Search for the cell housing the specified text and yield its (x, y) center coordinate. 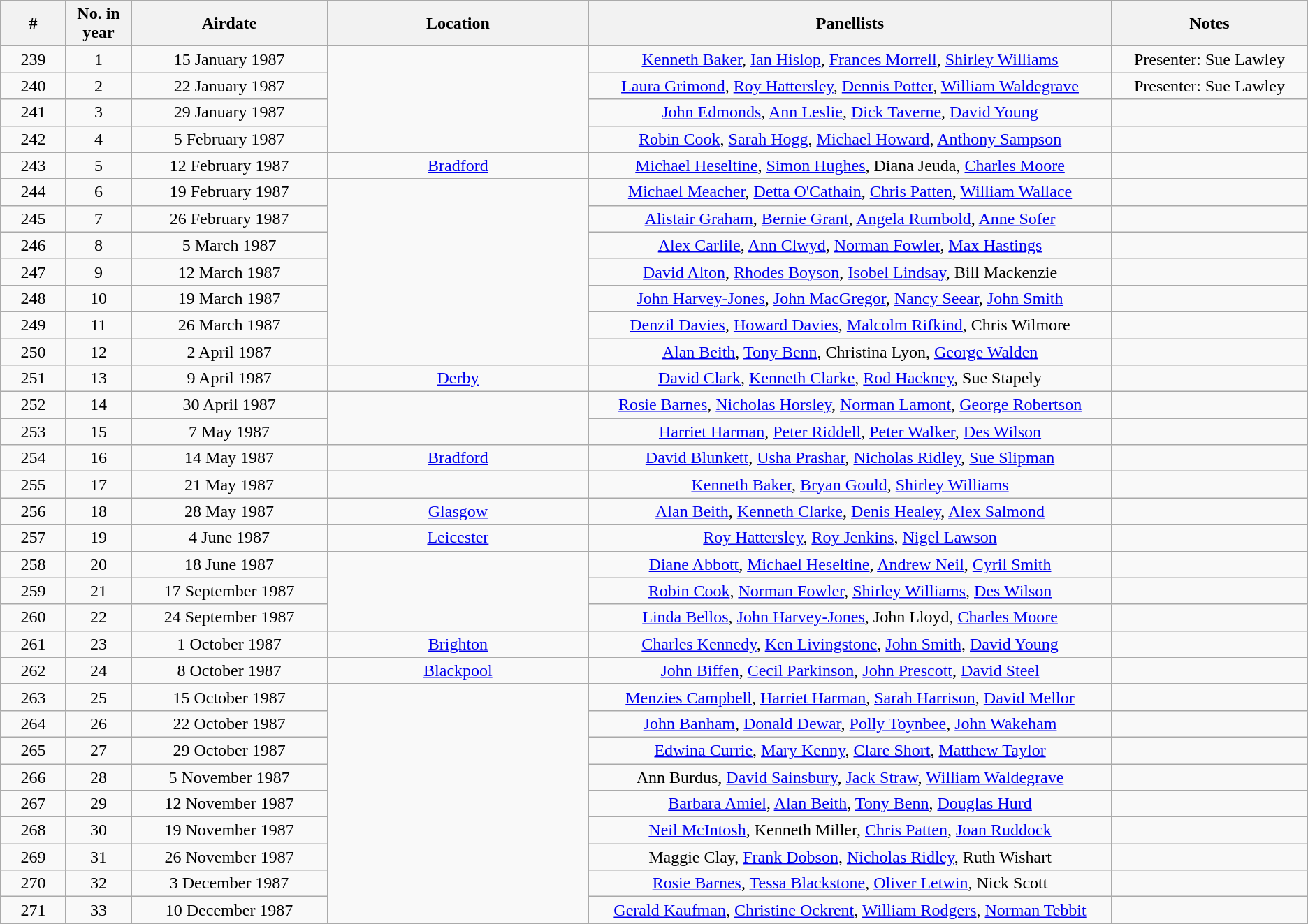
8 October 1987 (229, 670)
239 (34, 59)
Glasgow (458, 511)
1 October 1987 (229, 644)
20 (99, 564)
26 February 1987 (229, 219)
2 (99, 86)
Blackpool (458, 670)
267 (34, 804)
Alistair Graham, Bernie Grant, Angela Rumbold, Anne Sofer (850, 219)
5 (99, 166)
17 September 1987 (229, 591)
19 February 1987 (229, 192)
6 (99, 192)
13 (99, 379)
259 (34, 591)
23 (99, 644)
Leicester (458, 538)
14 May 1987 (229, 458)
28 (99, 777)
David Alton, Rhodes Boyson, Isobel Lindsay, Bill Mackenzie (850, 272)
4 June 1987 (229, 538)
263 (34, 697)
# (34, 24)
12 February 1987 (229, 166)
11 (99, 325)
22 (99, 617)
262 (34, 670)
264 (34, 724)
7 (99, 219)
22 October 1987 (229, 724)
Location (458, 24)
240 (34, 86)
270 (34, 883)
27 (99, 750)
22 January 1987 (229, 86)
Alex Carlile, Ann Clwyd, Norman Fowler, Max Hastings (850, 245)
19 November 1987 (229, 830)
Gerald Kaufman, Christine Ockrent, William Rodgers, Norman Tebbit (850, 910)
30 April 1987 (229, 405)
19 (99, 538)
Panellists (850, 24)
Rosie Barnes, Nicholas Horsley, Norman Lamont, George Robertson (850, 405)
Ann Burdus, David Sainsbury, Jack Straw, William Waldegrave (850, 777)
2 April 1987 (229, 351)
Alan Beith, Tony Benn, Christina Lyon, George Walden (850, 351)
242 (34, 139)
251 (34, 379)
Derby (458, 379)
250 (34, 351)
269 (34, 857)
258 (34, 564)
9 (99, 272)
25 (99, 697)
Kenneth Baker, Ian Hislop, Frances Morrell, Shirley Williams (850, 59)
261 (34, 644)
12 November 1987 (229, 804)
247 (34, 272)
29 (99, 804)
John Banham, Donald Dewar, Polly Toynbee, John Wakeham (850, 724)
15 January 1987 (229, 59)
Charles Kennedy, Ken Livingstone, John Smith, David Young (850, 644)
268 (34, 830)
24 (99, 670)
271 (34, 910)
254 (34, 458)
12 March 1987 (229, 272)
26 November 1987 (229, 857)
241 (34, 112)
248 (34, 298)
29 January 1987 (229, 112)
12 (99, 351)
Notes (1210, 24)
17 (99, 485)
Harriet Harman, Peter Riddell, Peter Walker, Des Wilson (850, 432)
Roy Hattersley, Roy Jenkins, Nigel Lawson (850, 538)
249 (34, 325)
15 October 1987 (229, 697)
Linda Bellos, John Harvey-Jones, John Lloyd, Charles Moore (850, 617)
256 (34, 511)
Robin Cook, Sarah Hogg, Michael Howard, Anthony Sampson (850, 139)
265 (34, 750)
Edwina Currie, Mary Kenny, Clare Short, Matthew Taylor (850, 750)
Alan Beith, Kenneth Clarke, Denis Healey, Alex Salmond (850, 511)
9 April 1987 (229, 379)
Laura Grimond, Roy Hattersley, Dennis Potter, William Waldegrave (850, 86)
3 (99, 112)
266 (34, 777)
Maggie Clay, Frank Dobson, Nicholas Ridley, Ruth Wishart (850, 857)
24 September 1987 (229, 617)
14 (99, 405)
31 (99, 857)
John Harvey-Jones, John MacGregor, Nancy Seear, John Smith (850, 298)
Airdate (229, 24)
257 (34, 538)
5 November 1987 (229, 777)
26 (99, 724)
243 (34, 166)
244 (34, 192)
15 (99, 432)
Kenneth Baker, Bryan Gould, Shirley Williams (850, 485)
10 (99, 298)
32 (99, 883)
Barbara Amiel, Alan Beith, Tony Benn, Douglas Hurd (850, 804)
Neil McIntosh, Kenneth Miller, Chris Patten, Joan Ruddock (850, 830)
33 (99, 910)
16 (99, 458)
21 May 1987 (229, 485)
18 June 1987 (229, 564)
Brighton (458, 644)
Diane Abbott, Michael Heseltine, Andrew Neil, Cyril Smith (850, 564)
4 (99, 139)
Michael Heseltine, Simon Hughes, Diana Jeuda, Charles Moore (850, 166)
29 October 1987 (229, 750)
5 February 1987 (229, 139)
Denzil Davies, Howard Davies, Malcolm Rifkind, Chris Wilmore (850, 325)
28 May 1987 (229, 511)
3 December 1987 (229, 883)
Rosie Barnes, Tessa Blackstone, Oliver Letwin, Nick Scott (850, 883)
Menzies Campbell, Harriet Harman, Sarah Harrison, David Mellor (850, 697)
260 (34, 617)
Michael Meacher, Detta O'Cathain, Chris Patten, William Wallace (850, 192)
1 (99, 59)
21 (99, 591)
26 March 1987 (229, 325)
John Edmonds, Ann Leslie, Dick Taverne, David Young (850, 112)
David Clark, Kenneth Clarke, Rod Hackney, Sue Stapely (850, 379)
5 March 1987 (229, 245)
18 (99, 511)
Robin Cook, Norman Fowler, Shirley Williams, Des Wilson (850, 591)
John Biffen, Cecil Parkinson, John Prescott, David Steel (850, 670)
No. in year (99, 24)
255 (34, 485)
30 (99, 830)
253 (34, 432)
8 (99, 245)
252 (34, 405)
10 December 1987 (229, 910)
David Blunkett, Usha Prashar, Nicholas Ridley, Sue Slipman (850, 458)
19 March 1987 (229, 298)
245 (34, 219)
7 May 1987 (229, 432)
246 (34, 245)
